Return the (X, Y) coordinate for the center point of the cell that contains the specified text.  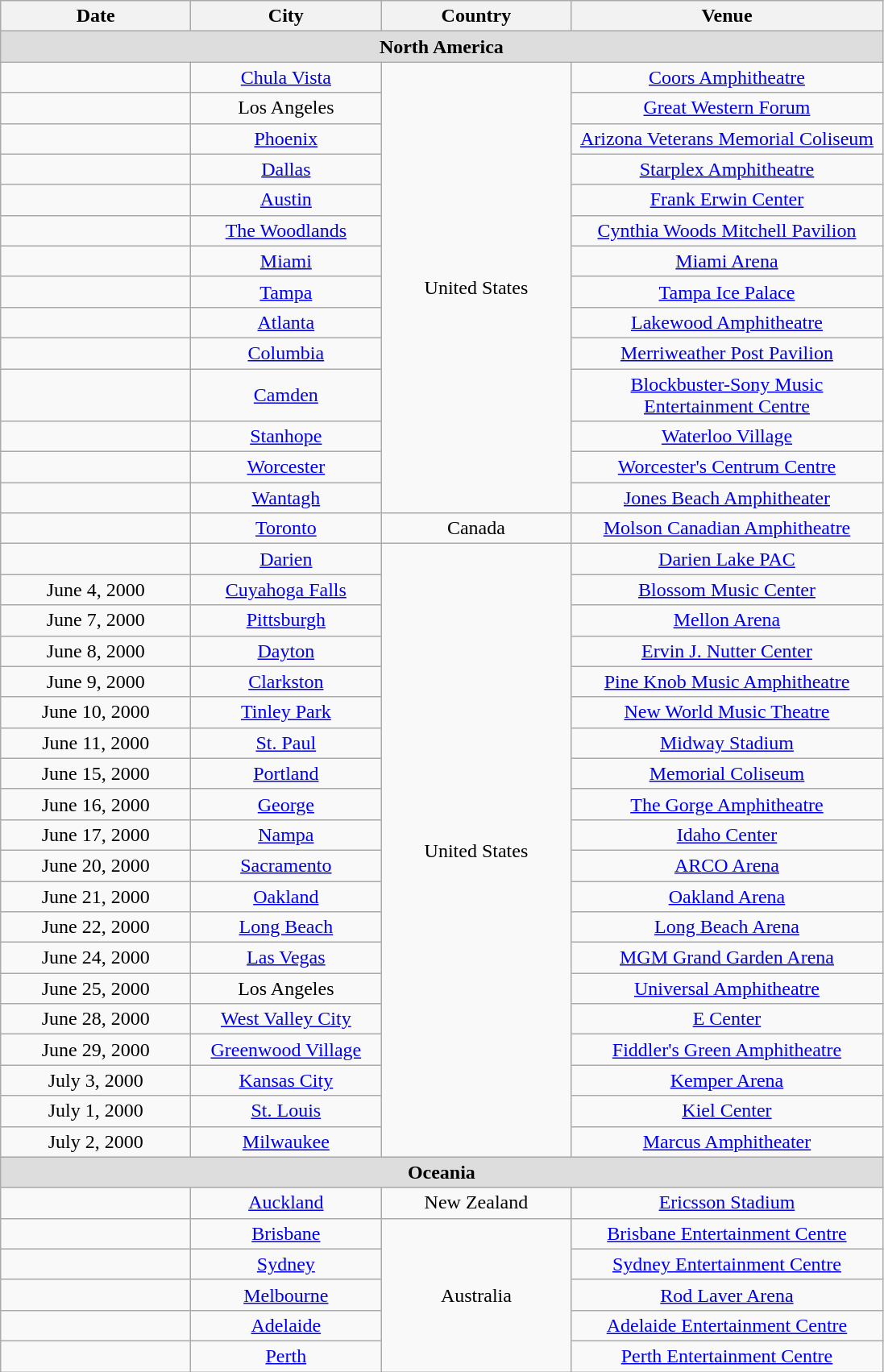
Perth (286, 1356)
June 10, 2000 (96, 712)
June 25, 2000 (96, 989)
June 24, 2000 (96, 958)
City (286, 16)
Universal Amphitheatre (727, 989)
Nampa (286, 835)
Columbia (286, 353)
MGM Grand Garden Arena (727, 958)
The Gorge Amphitheatre (727, 804)
Kiel Center (727, 1111)
Auckland (286, 1203)
Mellon Arena (727, 620)
Frank Erwin Center (727, 200)
George (286, 804)
St. Louis (286, 1111)
Camden (286, 395)
Idaho Center (727, 835)
Las Vegas (286, 958)
Worcester (286, 467)
E Center (727, 1019)
Oakland Arena (727, 897)
Sydney (286, 1264)
July 2, 2000 (96, 1142)
Jones Beach Amphitheater (727, 498)
June 8, 2000 (96, 651)
Perth Entertainment Centre (727, 1356)
Wantagh (286, 498)
Tampa Ice Palace (727, 292)
Darien (286, 559)
Arizona Veterans Memorial Coliseum (727, 139)
North America (442, 47)
Lakewood Amphitheatre (727, 322)
Melbourne (286, 1295)
Marcus Amphitheater (727, 1142)
Ericsson Stadium (727, 1203)
The Woodlands (286, 230)
Fiddler's Green Amphitheatre (727, 1050)
Ervin J. Nutter Center (727, 651)
Adelaide (286, 1325)
Pine Knob Music Amphitheatre (727, 682)
Atlanta (286, 322)
Tampa (286, 292)
Pittsburgh (286, 620)
Miami Arena (727, 261)
Canada (476, 528)
Waterloo Village (727, 437)
June 4, 2000 (96, 590)
Dayton (286, 651)
Cynthia Woods Mitchell Pavilion (727, 230)
Kemper Arena (727, 1080)
Venue (727, 16)
Starplex Amphitheatre (727, 169)
Miami (286, 261)
June 9, 2000 (96, 682)
June 20, 2000 (96, 865)
Blockbuster-Sony Music Entertainment Centre (727, 395)
Brisbane Entertainment Centre (727, 1233)
Memorial Coliseum (727, 773)
Long Beach (286, 927)
Clarkston (286, 682)
June 11, 2000 (96, 743)
Oakland (286, 897)
Blossom Music Center (727, 590)
June 29, 2000 (96, 1050)
Greenwood Village (286, 1050)
Brisbane (286, 1233)
Date (96, 16)
July 1, 2000 (96, 1111)
Milwaukee (286, 1142)
Great Western Forum (727, 108)
Long Beach Arena (727, 927)
Australia (476, 1295)
Austin (286, 200)
Sacramento (286, 865)
Phoenix (286, 139)
June 22, 2000 (96, 927)
Coors Amphitheatre (727, 77)
Dallas (286, 169)
Toronto (286, 528)
June 15, 2000 (96, 773)
New Zealand (476, 1203)
ARCO Arena (727, 865)
Midway Stadium (727, 743)
June 28, 2000 (96, 1019)
Stanhope (286, 437)
St. Paul (286, 743)
Merriweather Post Pavilion (727, 353)
June 16, 2000 (96, 804)
Cuyahoga Falls (286, 590)
Oceania (442, 1172)
Adelaide Entertainment Centre (727, 1325)
Portland (286, 773)
Rod Laver Arena (727, 1295)
Sydney Entertainment Centre (727, 1264)
New World Music Theatre (727, 712)
Kansas City (286, 1080)
July 3, 2000 (96, 1080)
June 7, 2000 (96, 620)
West Valley City (286, 1019)
June 17, 2000 (96, 835)
Darien Lake PAC (727, 559)
Chula Vista (286, 77)
June 21, 2000 (96, 897)
Worcester's Centrum Centre (727, 467)
Tinley Park (286, 712)
Country (476, 16)
Molson Canadian Amphitheatre (727, 528)
